Output the (X, Y) coordinate of the center of the cell containing the given text.  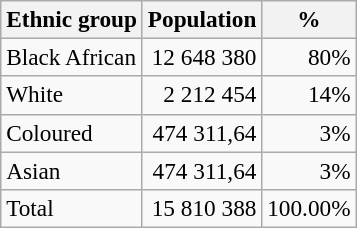
2 212 454 (202, 95)
White (72, 95)
Population (202, 19)
100.00% (309, 208)
% (309, 19)
12 648 380 (202, 57)
14% (309, 95)
15 810 388 (202, 208)
Black African (72, 57)
Ethnic group (72, 19)
Coloured (72, 133)
Total (72, 208)
Asian (72, 170)
80% (309, 57)
